Provide the [x, y] coordinate of the cell's center where the given text is located.  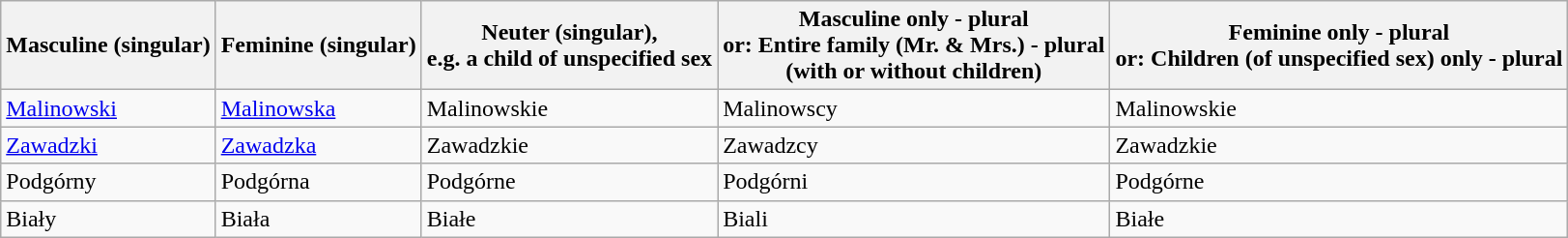
Malinowski [108, 108]
Zawadzki [108, 145]
Biały [108, 219]
Feminine only - plural or: Children (of unspecified sex) only - plural [1339, 45]
Malinowska [319, 108]
Malinowscy [914, 108]
Feminine (singular) [319, 45]
Podgórni [914, 182]
Masculine (singular) [108, 45]
Podgórny [108, 182]
Biała [319, 219]
Podgórna [319, 182]
Zawadzcy [914, 145]
Zawadzka [319, 145]
Biali [914, 219]
Masculine only - plural or: Entire family (Mr. & Mrs.) - plural (with or without children) [914, 45]
Neuter (singular), e.g. a child of unspecified sex [569, 45]
